Return (X, Y) of the center of cell containing provided text 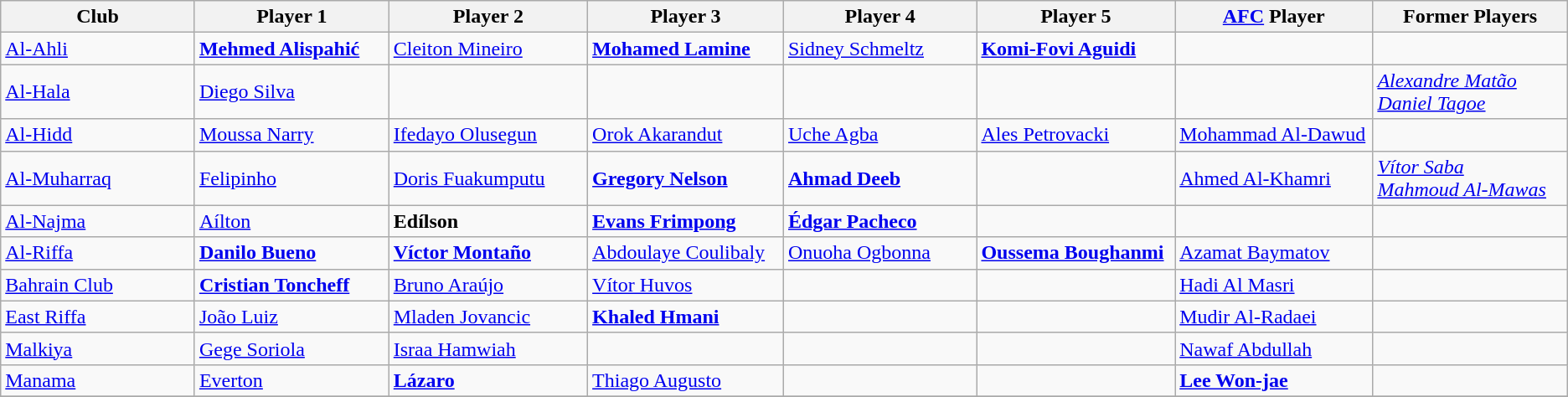
Player 5 (1075, 17)
Ahmad Deeb (879, 178)
Ales Petrovacki (1075, 135)
Ifedayo Olusegun (487, 135)
Cristian Toncheff (291, 285)
AFC Player (1274, 17)
Al-Hala (98, 92)
Lee Won-jae (1274, 380)
Player 4 (879, 17)
Mladen Jovancic (487, 317)
Víctor Montaño (487, 253)
Mohammad Al-Dawud (1274, 135)
Lázaro (487, 380)
Everton (291, 380)
Mohamed Lamine (686, 49)
Onuoha Ogbonna (879, 253)
Ahmed Al-Khamri (1274, 178)
Al-Ahli (98, 49)
Oussema Boughanmi (1075, 253)
Bahrain Club (98, 285)
Khaled Hmani (686, 317)
Édgar Pacheco (879, 221)
Nawaf Abdullah (1274, 348)
Player 1 (291, 17)
João Luiz (291, 317)
Diego Silva (291, 92)
Danilo Bueno (291, 253)
Former Players (1470, 17)
Al-Najma (98, 221)
Israa Hamwiah (487, 348)
Al-Riffa (98, 253)
Uche Agba (879, 135)
Al-Muharraq (98, 178)
Player 2 (487, 17)
Sidney Schmeltz (879, 49)
Mehmed Alispahić (291, 49)
Malkiya (98, 348)
Hadi Al Masri (1274, 285)
Azamat Baymatov (1274, 253)
Evans Frimpong (686, 221)
Bruno Araújo (487, 285)
Alexandre Matão Daniel Tagoe (1470, 92)
Club (98, 17)
Abdoulaye Coulibaly (686, 253)
Doris Fuakumputu (487, 178)
Mudir Al-Radaei (1274, 317)
Komi-Fovi Aguidi (1075, 49)
Felipinho (291, 178)
Vítor Saba Mahmoud Al-Mawas (1470, 178)
Edílson (487, 221)
Gege Soriola (291, 348)
Al-Hidd (98, 135)
East Riffa (98, 317)
Cleiton Mineiro (487, 49)
Vítor Huvos (686, 285)
Orok Akarandut (686, 135)
Moussa Narry (291, 135)
Thiago Augusto (686, 380)
Manama (98, 380)
Aílton (291, 221)
Player 3 (686, 17)
Gregory Nelson (686, 178)
